For the text-containing cell, return its midpoint in [X, Y] coordinate format. 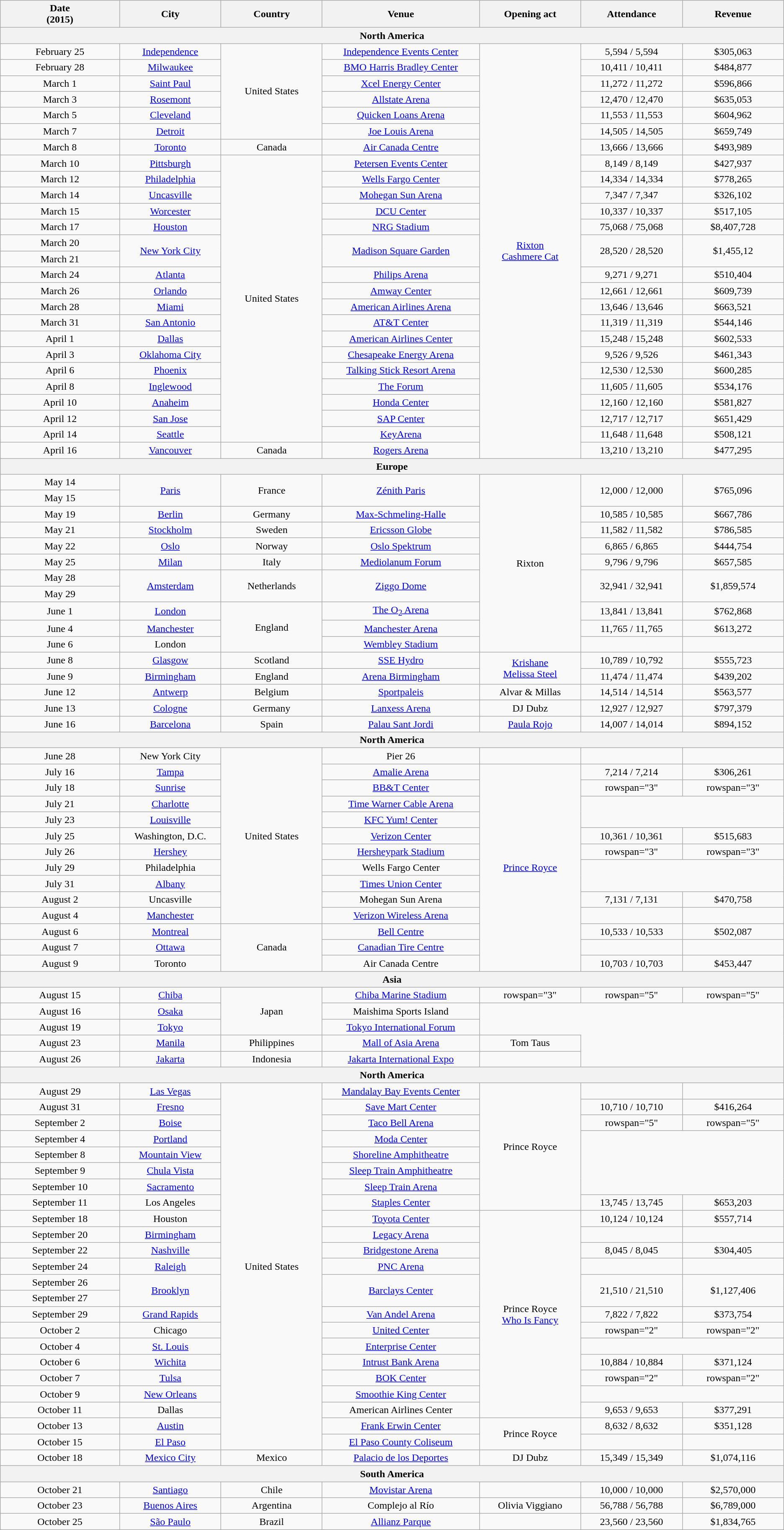
Complejo al Río [400, 1506]
14,007 / 14,014 [632, 724]
Paris [170, 490]
Mediolanum Forum [400, 562]
Louisville [170, 820]
Jakarta International Expo [400, 1059]
BOK Center [400, 1378]
Hersheypark Stadium [400, 852]
$657,585 [733, 562]
Lanxess Arena [400, 708]
$515,683 [733, 836]
12,717 / 12,717 [632, 418]
Staples Center [400, 1203]
Miami [170, 307]
$1,074,116 [733, 1458]
September 18 [60, 1219]
Mall of Asia Arena [400, 1043]
$371,124 [733, 1362]
September 2 [60, 1123]
Milan [170, 562]
September 4 [60, 1139]
$326,102 [733, 195]
July 26 [60, 852]
$765,096 [733, 490]
August 23 [60, 1043]
Palacio de los Deportes [400, 1458]
August 6 [60, 932]
Asia [392, 979]
South America [392, 1474]
France [271, 490]
$510,404 [733, 275]
Chula Vista [170, 1171]
Atlanta [170, 275]
Enterprise Center [400, 1346]
Amsterdam [170, 586]
Chile [271, 1490]
Pittsburgh [170, 163]
May 29 [60, 594]
SSE Hydro [400, 660]
St. Louis [170, 1346]
$797,379 [733, 708]
March 26 [60, 291]
BB&T Center [400, 788]
Chesapeake Energy Arena [400, 355]
Inglewood [170, 386]
March 5 [60, 115]
March 14 [60, 195]
March 10 [60, 163]
June 1 [60, 611]
12,000 / 12,000 [632, 490]
$604,962 [733, 115]
August 4 [60, 916]
KFC Yum! Center [400, 820]
April 3 [60, 355]
Rogers Arena [400, 450]
$351,128 [733, 1426]
July 23 [60, 820]
August 29 [60, 1091]
September 20 [60, 1235]
May 19 [60, 514]
Los Angeles [170, 1203]
Sweden [271, 530]
Bell Centre [400, 932]
Fresno [170, 1107]
May 21 [60, 530]
Oklahoma City [170, 355]
Chiba Marine Stadium [400, 995]
Hershey [170, 852]
Antwerp [170, 692]
Barclays Center [400, 1290]
July 31 [60, 883]
American Airlines Arena [400, 307]
Scotland [271, 660]
Detroit [170, 131]
El Paso County Coliseum [400, 1442]
$602,533 [733, 339]
$517,105 [733, 211]
August 31 [60, 1107]
$508,121 [733, 434]
Movistar Arena [400, 1490]
Rixton [530, 563]
Mexico City [170, 1458]
Bridgestone Arena [400, 1250]
$762,868 [733, 611]
Japan [271, 1011]
July 16 [60, 772]
Tokyo International Forum [400, 1027]
April 14 [60, 434]
March 24 [60, 275]
$555,723 [733, 660]
Taco Bell Arena [400, 1123]
9,796 / 9,796 [632, 562]
Van Andel Arena [400, 1314]
July 21 [60, 804]
Smoothie King Center [400, 1394]
Netherlands [271, 586]
Cleveland [170, 115]
July 18 [60, 788]
Argentina [271, 1506]
Amway Center [400, 291]
September 29 [60, 1314]
Indonesia [271, 1059]
Rosemont [170, 99]
21,510 / 21,510 [632, 1290]
$439,202 [733, 676]
São Paulo [170, 1522]
July 29 [60, 867]
Time Warner Cable Arena [400, 804]
Xcel Energy Center [400, 83]
March 28 [60, 307]
KeyArena [400, 434]
$786,585 [733, 530]
Revenue [733, 14]
14,334 / 14,334 [632, 179]
Barcelona [170, 724]
El Paso [170, 1442]
March 3 [60, 99]
August 2 [60, 899]
7,347 / 7,347 [632, 195]
13,841 / 13,841 [632, 611]
Sunrise [170, 788]
Zénith Paris [400, 490]
12,927 / 12,927 [632, 708]
Norway [271, 546]
14,505 / 14,505 [632, 131]
Ottawa [170, 948]
Legacy Arena [400, 1235]
Glasgow [170, 660]
Wichita [170, 1362]
United Center [400, 1330]
October 23 [60, 1506]
April 8 [60, 386]
$653,203 [733, 1203]
Date(2015) [60, 14]
Mandalay Bay Events Center [400, 1091]
5,594 / 5,594 [632, 52]
Brooklyn [170, 1290]
Berlin [170, 514]
Country [271, 14]
March 15 [60, 211]
Osaka [170, 1011]
Tom Taus [530, 1043]
13,646 / 13,646 [632, 307]
May 28 [60, 578]
Mexico [271, 1458]
Italy [271, 562]
12,661 / 12,661 [632, 291]
Toyota Center [400, 1219]
56,788 / 56,788 [632, 1506]
Ziggo Dome [400, 586]
BMO Harris Bradley Center [400, 67]
Honda Center [400, 402]
Raleigh [170, 1266]
$461,343 [733, 355]
$477,295 [733, 450]
Palau Sant Jordi [400, 724]
12,530 / 12,530 [632, 370]
October 4 [60, 1346]
August 9 [60, 963]
Philips Arena [400, 275]
Quicken Loans Arena [400, 115]
The Forum [400, 386]
Oslo Spektrum [400, 546]
Orlando [170, 291]
Chiba [170, 995]
Amalie Arena [400, 772]
The O2 Arena [400, 611]
San Antonio [170, 323]
$1,127,406 [733, 1290]
Seattle [170, 434]
September 11 [60, 1203]
DCU Center [400, 211]
$894,152 [733, 724]
September 8 [60, 1155]
August 16 [60, 1011]
April 6 [60, 370]
$600,285 [733, 370]
March 21 [60, 259]
$2,570,000 [733, 1490]
12,160 / 12,160 [632, 402]
$377,291 [733, 1410]
Manila [170, 1043]
Milwaukee [170, 67]
July 25 [60, 836]
RixtonCashmere Cat [530, 251]
8,632 / 8,632 [632, 1426]
Maishima Sports Island [400, 1011]
Montreal [170, 932]
February 28 [60, 67]
12,470 / 12,470 [632, 99]
August 26 [60, 1059]
Anaheim [170, 402]
$667,786 [733, 514]
March 7 [60, 131]
October 21 [60, 1490]
Olivia Viggiano [530, 1506]
10,337 / 10,337 [632, 211]
Wembley Stadium [400, 644]
Sportpaleis [400, 692]
Vancouver [170, 450]
Allstate Arena [400, 99]
Stockholm [170, 530]
$596,866 [733, 83]
$427,937 [733, 163]
9,526 / 9,526 [632, 355]
October 25 [60, 1522]
11,553 / 11,553 [632, 115]
Attendance [632, 14]
Shoreline Amphitheatre [400, 1155]
May 22 [60, 546]
May 15 [60, 498]
October 6 [60, 1362]
Washington, D.C. [170, 836]
$563,577 [733, 692]
March 1 [60, 83]
$502,087 [733, 932]
$663,521 [733, 307]
$659,749 [733, 131]
Pier 26 [400, 756]
June 12 [60, 692]
Verizon Wireless Arena [400, 916]
October 11 [60, 1410]
Austin [170, 1426]
10,533 / 10,533 [632, 932]
$778,265 [733, 179]
10,884 / 10,884 [632, 1362]
Independence [170, 52]
7,131 / 7,131 [632, 899]
February 25 [60, 52]
April 12 [60, 418]
Talking Stick Resort Arena [400, 370]
Chicago [170, 1330]
15,349 / 15,349 [632, 1458]
$613,272 [733, 628]
Verizon Center [400, 836]
August 7 [60, 948]
September 9 [60, 1171]
$8,407,728 [733, 227]
Sleep Train Amphitheatre [400, 1171]
Oslo [170, 546]
June 13 [60, 708]
10,710 / 10,710 [632, 1107]
September 27 [60, 1298]
8,045 / 8,045 [632, 1250]
$1,834,765 [733, 1522]
10,789 / 10,792 [632, 660]
Buenos Aires [170, 1506]
October 2 [60, 1330]
Jakarta [170, 1059]
6,865 / 6,865 [632, 546]
Albany [170, 883]
$635,053 [733, 99]
October 9 [60, 1394]
$534,176 [733, 386]
7,822 / 7,822 [632, 1314]
KrishaneMelissa Steel [530, 668]
Tokyo [170, 1027]
10,124 / 10,124 [632, 1219]
$581,827 [733, 402]
Alvar & Millas [530, 692]
March 20 [60, 243]
11,272 / 11,272 [632, 83]
Manchester Arena [400, 628]
Petersen Events Center [400, 163]
Joe Louis Arena [400, 131]
Moda Center [400, 1139]
Sacramento [170, 1187]
$373,754 [733, 1314]
June 9 [60, 676]
$1,455,12 [733, 251]
NRG Stadium [400, 227]
23,560 / 23,560 [632, 1522]
Frank Erwin Center [400, 1426]
October 15 [60, 1442]
Phoenix [170, 370]
March 8 [60, 147]
10,411 / 10,411 [632, 67]
$557,714 [733, 1219]
28,520 / 28,520 [632, 251]
8,149 / 8,149 [632, 163]
October 18 [60, 1458]
10,361 / 10,361 [632, 836]
Allianz Parque [400, 1522]
PNC Arena [400, 1266]
Las Vegas [170, 1091]
14,514 / 14,514 [632, 692]
75,068 / 75,068 [632, 227]
11,319 / 11,319 [632, 323]
7,214 / 7,214 [632, 772]
Cologne [170, 708]
May 25 [60, 562]
Canadian Tire Centre [400, 948]
AT&T Center [400, 323]
Charlotte [170, 804]
$305,063 [733, 52]
$470,758 [733, 899]
Max-Schmeling-Halle [400, 514]
Tampa [170, 772]
$416,264 [733, 1107]
Ericsson Globe [400, 530]
Worcester [170, 211]
August 19 [60, 1027]
10,703 / 10,703 [632, 963]
March 12 [60, 179]
9,271 / 9,271 [632, 275]
$484,877 [733, 67]
San Jose [170, 418]
$1,859,574 [733, 586]
$651,429 [733, 418]
Opening act [530, 14]
Grand Rapids [170, 1314]
September 24 [60, 1266]
June 6 [60, 644]
$304,405 [733, 1250]
$444,754 [733, 546]
Philippines [271, 1043]
11,765 / 11,765 [632, 628]
Europe [392, 466]
Santiago [170, 1490]
$609,739 [733, 291]
Tulsa [170, 1378]
May 14 [60, 482]
Prince RoyceWho Is Fancy [530, 1314]
City [170, 14]
September 26 [60, 1282]
$306,261 [733, 772]
June 8 [60, 660]
Madison Square Garden [400, 251]
Independence Events Center [400, 52]
$453,447 [733, 963]
August 15 [60, 995]
April 16 [60, 450]
Spain [271, 724]
Nashville [170, 1250]
March 17 [60, 227]
13,210 / 13,210 [632, 450]
October 7 [60, 1378]
15,248 / 15,248 [632, 339]
Saint Paul [170, 83]
10,000 / 10,000 [632, 1490]
Intrust Bank Arena [400, 1362]
Save Mart Center [400, 1107]
32,941 / 32,941 [632, 586]
10,585 / 10,585 [632, 514]
Boise [170, 1123]
Belgium [271, 692]
13,745 / 13,745 [632, 1203]
Arena Birmingham [400, 676]
9,653 / 9,653 [632, 1410]
Venue [400, 14]
Paula Rojo [530, 724]
April 1 [60, 339]
Brazil [271, 1522]
$6,789,000 [733, 1506]
11,474 / 11,474 [632, 676]
September 22 [60, 1250]
June 16 [60, 724]
11,648 / 11,648 [632, 434]
New Orleans [170, 1394]
$493,989 [733, 147]
Mountain View [170, 1155]
June 28 [60, 756]
SAP Center [400, 418]
April 10 [60, 402]
Times Union Center [400, 883]
$544,146 [733, 323]
Portland [170, 1139]
11,605 / 11,605 [632, 386]
March 31 [60, 323]
Sleep Train Arena [400, 1187]
October 13 [60, 1426]
September 10 [60, 1187]
June 4 [60, 628]
11,582 / 11,582 [632, 530]
13,666 / 13,666 [632, 147]
